Determine the (x, y) coordinate at the center of the cell enclosing the given text.  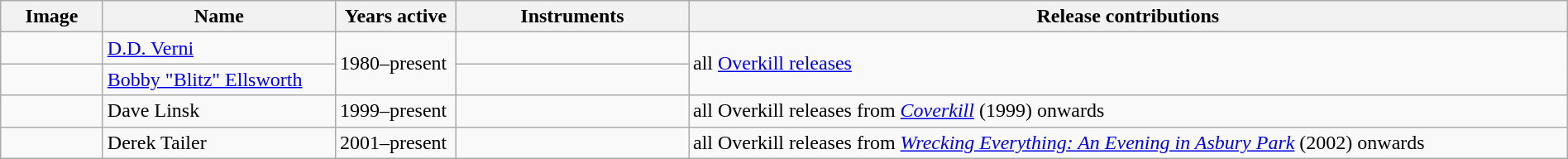
D.D. Verni (218, 48)
Years active (395, 17)
all Overkill releases from Wrecking Everything: An Evening in Asbury Park (2002) onwards (1128, 142)
1980–present (395, 64)
Derek Tailer (218, 142)
1999–present (395, 111)
Image (52, 17)
Name (218, 17)
Instruments (572, 17)
all Overkill releases from Coverkill (1999) onwards (1128, 111)
Bobby "Blitz" Ellsworth (218, 79)
2001–present (395, 142)
Release contributions (1128, 17)
all Overkill releases (1128, 64)
Dave Linsk (218, 111)
